Extract the [X, Y] coordinate from the center of the cell holding the provided text.  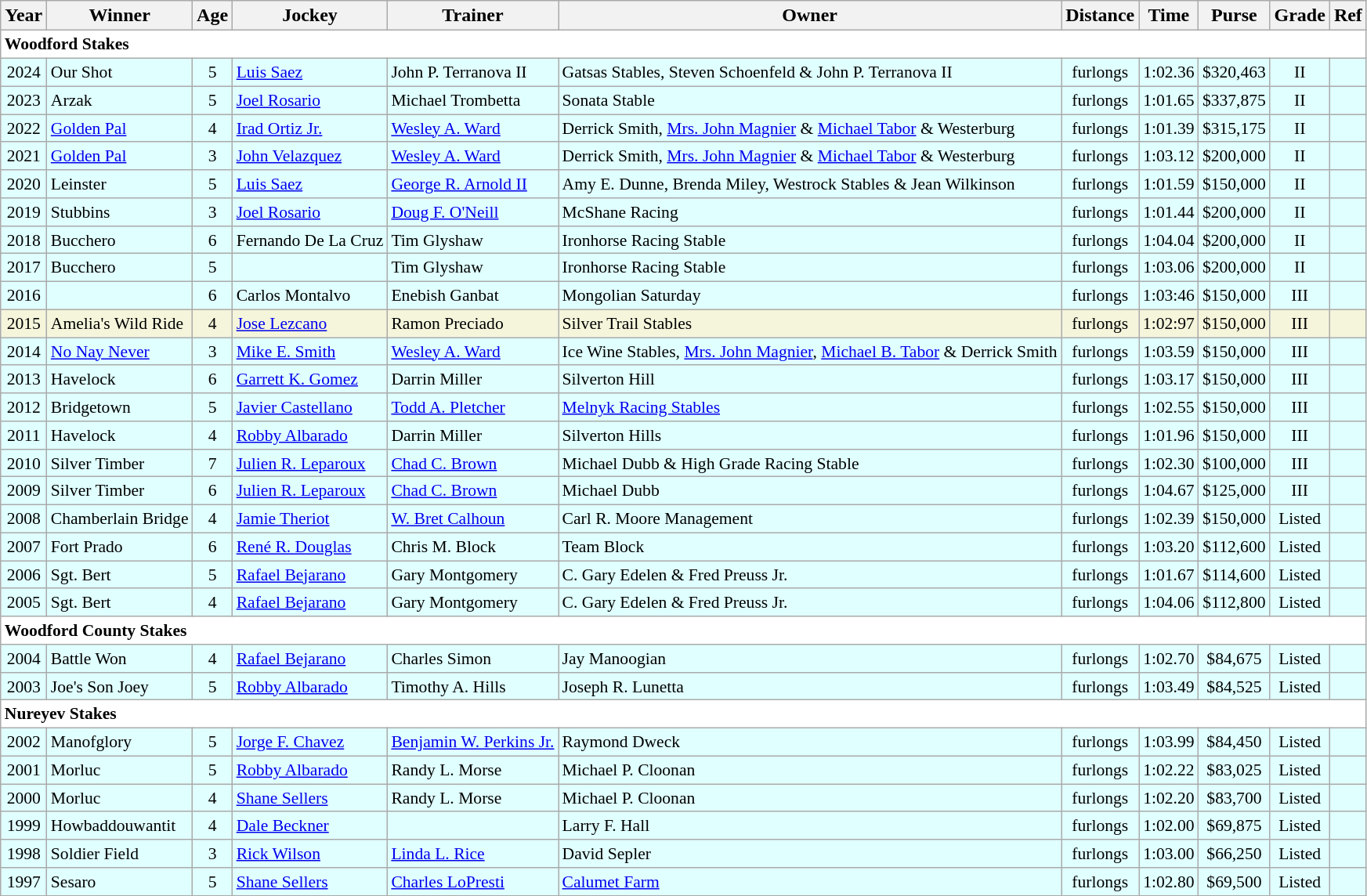
Jorge F. Chavez [310, 742]
2022 [24, 128]
1:02.80 [1169, 882]
$114,600 [1235, 575]
1:02.20 [1169, 798]
Jay Manoogian [810, 659]
Sesaro [120, 882]
Dale Beckner [310, 826]
Todd A. Pletcher [472, 407]
1:03.49 [1169, 686]
2001 [24, 770]
Silverton Hill [810, 379]
Javier Castellano [310, 407]
7 [213, 463]
Age [213, 16]
Rick Wilson [310, 854]
Ref [1347, 16]
Distance [1100, 16]
Nureyev Stakes [684, 714]
2010 [24, 463]
$112,600 [1235, 547]
1:01.39 [1169, 128]
Silverton Hills [810, 435]
2009 [24, 491]
Michael Trombetta [472, 100]
Michael Dubb [810, 491]
Winner [120, 16]
1:02.30 [1169, 463]
Soldier Field [120, 854]
2003 [24, 686]
Chamberlain Bridge [120, 518]
2013 [24, 379]
$112,800 [1235, 602]
Timothy A. Hills [472, 686]
2021 [24, 156]
$69,875 [1235, 826]
Arzak [120, 100]
Year [24, 16]
$337,875 [1235, 100]
2015 [24, 323]
2019 [24, 212]
Irad Ortiz Jr. [310, 128]
Gatsas Stables, Steven Schoenfeld & John P. Terranova II [810, 72]
1:02.39 [1169, 518]
René R. Douglas [310, 547]
$83,025 [1235, 770]
2004 [24, 659]
1998 [24, 854]
Joseph R. Lunetta [810, 686]
Carlos Montalvo [310, 295]
1:01.67 [1169, 575]
1:03.00 [1169, 854]
$66,250 [1235, 854]
1:02.55 [1169, 407]
$125,000 [1235, 491]
1:03.12 [1169, 156]
2000 [24, 798]
2011 [24, 435]
McShane Racing [810, 212]
1:03.17 [1169, 379]
Manofglory [120, 742]
2008 [24, 518]
1999 [24, 826]
1:01.59 [1169, 184]
1:02:97 [1169, 323]
Jose Lezcano [310, 323]
1:03.06 [1169, 268]
Jamie Theriot [310, 518]
2012 [24, 407]
Grade [1300, 16]
Time [1169, 16]
Joe's Son Joey [120, 686]
Battle Won [120, 659]
W. Bret Calhoun [472, 518]
2024 [24, 72]
Linda L. Rice [472, 854]
Amy E. Dunne, Brenda Miley, Westrock Stables & Jean Wilkinson [810, 184]
George R. Arnold II [472, 184]
2006 [24, 575]
$83,700 [1235, 798]
2005 [24, 602]
Team Block [810, 547]
$69,500 [1235, 882]
Trainer [472, 16]
Mike E. Smith [310, 352]
Fernando De La Cruz [310, 240]
Doug F. O'Neill [472, 212]
1:01.44 [1169, 212]
1:04.06 [1169, 602]
1:02.00 [1169, 826]
1:02.70 [1169, 659]
1:02.36 [1169, 72]
2017 [24, 268]
2007 [24, 547]
Ramon Preciado [472, 323]
2020 [24, 184]
2002 [24, 742]
$84,525 [1235, 686]
Chris M. Block [472, 547]
Woodford County Stakes [684, 630]
2016 [24, 295]
Charles LoPresti [472, 882]
Carl R. Moore Management [810, 518]
$84,450 [1235, 742]
Calumet Farm [810, 882]
Melnyk Racing Stables [810, 407]
1:01.65 [1169, 100]
Jockey [310, 16]
$315,175 [1235, 128]
Charles Simon [472, 659]
$100,000 [1235, 463]
$84,675 [1235, 659]
No Nay Never [120, 352]
Benjamin W. Perkins Jr. [472, 742]
Woodford Stakes [684, 45]
Michael Dubb & High Grade Racing Stable [810, 463]
Our Shot [120, 72]
2018 [24, 240]
2023 [24, 100]
Ice Wine Stables, Mrs. John Magnier, Michael B. Tabor & Derrick Smith [810, 352]
Purse [1235, 16]
Howbaddouwantit [120, 826]
Owner [810, 16]
1:04.04 [1169, 240]
Mongolian Saturday [810, 295]
Garrett K. Gomez [310, 379]
Stubbins [120, 212]
Larry F. Hall [810, 826]
1:01.96 [1169, 435]
1997 [24, 882]
2014 [24, 352]
Bridgetown [120, 407]
Fort Prado [120, 547]
1:03.99 [1169, 742]
Sonata Stable [810, 100]
1:03:46 [1169, 295]
Enebish Ganbat [472, 295]
1:04.67 [1169, 491]
1:03.59 [1169, 352]
David Sepler [810, 854]
John Velazquez [310, 156]
John P. Terranova II [472, 72]
1:03.20 [1169, 547]
1:02.22 [1169, 770]
Raymond Dweck [810, 742]
Silver Trail Stables [810, 323]
$320,463 [1235, 72]
Amelia's Wild Ride [120, 323]
Leinster [120, 184]
